Detect which cell encompasses the target text, then output its (X, Y) center coordinate. 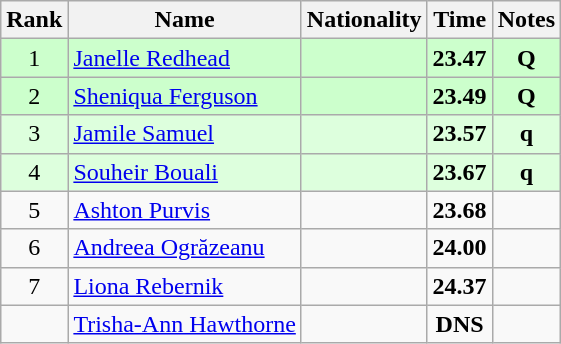
23.49 (460, 96)
Liona Rebernik (184, 286)
23.47 (460, 58)
Jamile Samuel (184, 134)
Sheniqua Ferguson (184, 96)
23.57 (460, 134)
Time (460, 20)
Rank (34, 20)
24.37 (460, 286)
23.67 (460, 172)
Name (184, 20)
Janelle Redhead (184, 58)
1 (34, 58)
Nationality (364, 20)
3 (34, 134)
4 (34, 172)
Trisha-Ann Hawthorne (184, 324)
6 (34, 248)
24.00 (460, 248)
5 (34, 210)
2 (34, 96)
Notes (526, 20)
23.68 (460, 210)
Ashton Purvis (184, 210)
7 (34, 286)
Souheir Bouali (184, 172)
Andreea Ogrăzeanu (184, 248)
DNS (460, 324)
